Search for the cell housing the specified text and yield its [X, Y] center coordinate. 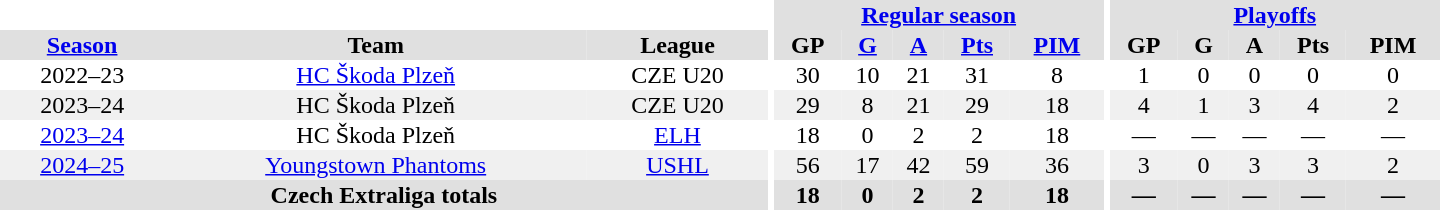
36 [1057, 165]
30 [808, 75]
Youngstown Phantoms [376, 165]
Playoffs [1274, 15]
31 [977, 75]
Team [376, 45]
10 [868, 75]
ELH [678, 135]
59 [977, 165]
Czech Extraliga totals [384, 195]
56 [808, 165]
Regular season [938, 15]
Season [82, 45]
2024–25 [82, 165]
2022–23 [82, 75]
USHL [678, 165]
42 [918, 165]
League [678, 45]
17 [868, 165]
